Locate the cell with the specified text and output its [X, Y] center coordinate. 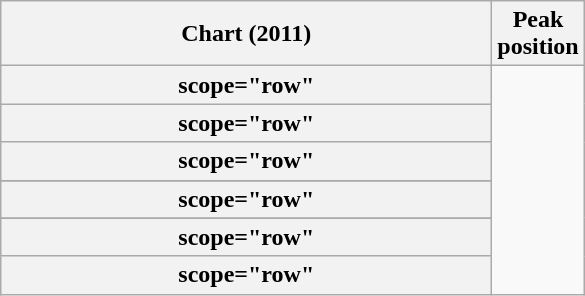
Peakposition [538, 34]
Chart (2011) [246, 34]
